Locate the cell with the specified text and output its (x, y) center coordinate. 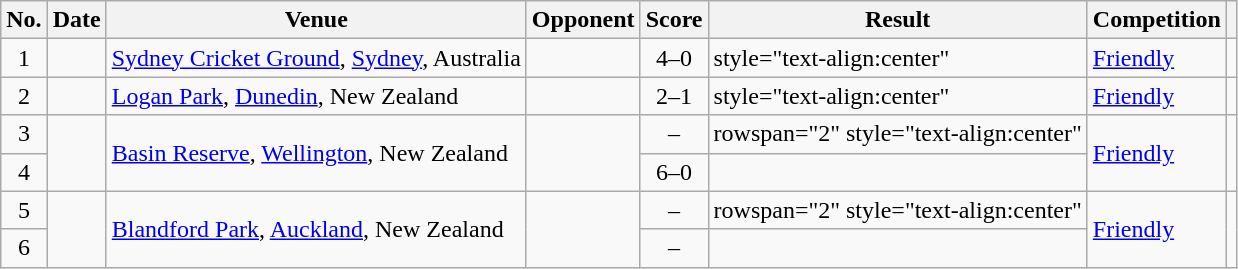
No. (24, 20)
Date (76, 20)
4–0 (674, 58)
6 (24, 248)
Result (898, 20)
Sydney Cricket Ground, Sydney, Australia (316, 58)
5 (24, 210)
Competition (1156, 20)
Logan Park, Dunedin, New Zealand (316, 96)
Score (674, 20)
Blandford Park, Auckland, New Zealand (316, 229)
1 (24, 58)
2 (24, 96)
4 (24, 172)
3 (24, 134)
6–0 (674, 172)
2–1 (674, 96)
Basin Reserve, Wellington, New Zealand (316, 153)
Opponent (583, 20)
Venue (316, 20)
